Provide the [X, Y] coordinate of the cell's center where the given text is located.  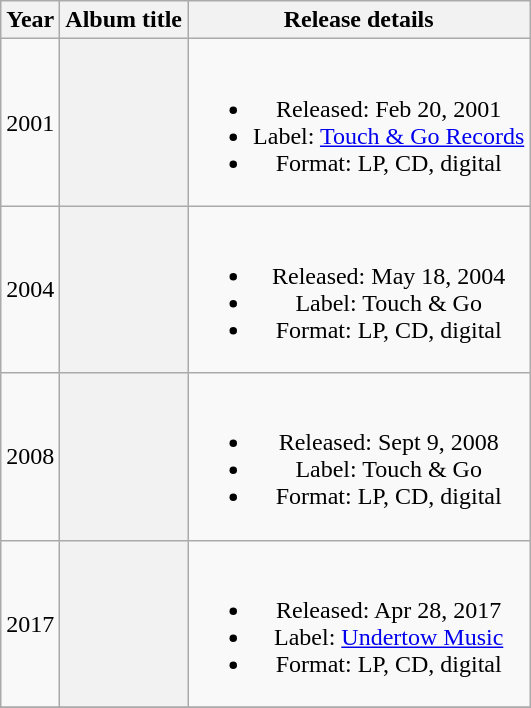
2004 [30, 290]
Release details [359, 20]
2017 [30, 624]
Released: Sept 9, 2008Label: Touch & GoFormat: LP, CD, digital [359, 456]
2008 [30, 456]
Released: Feb 20, 2001Label: Touch & Go RecordsFormat: LP, CD, digital [359, 122]
2001 [30, 122]
Released: May 18, 2004Label: Touch & GoFormat: LP, CD, digital [359, 290]
Released: Apr 28, 2017Label: Undertow MusicFormat: LP, CD, digital [359, 624]
Album title [124, 20]
Year [30, 20]
